For the text-containing cell, return its midpoint in [x, y] coordinate format. 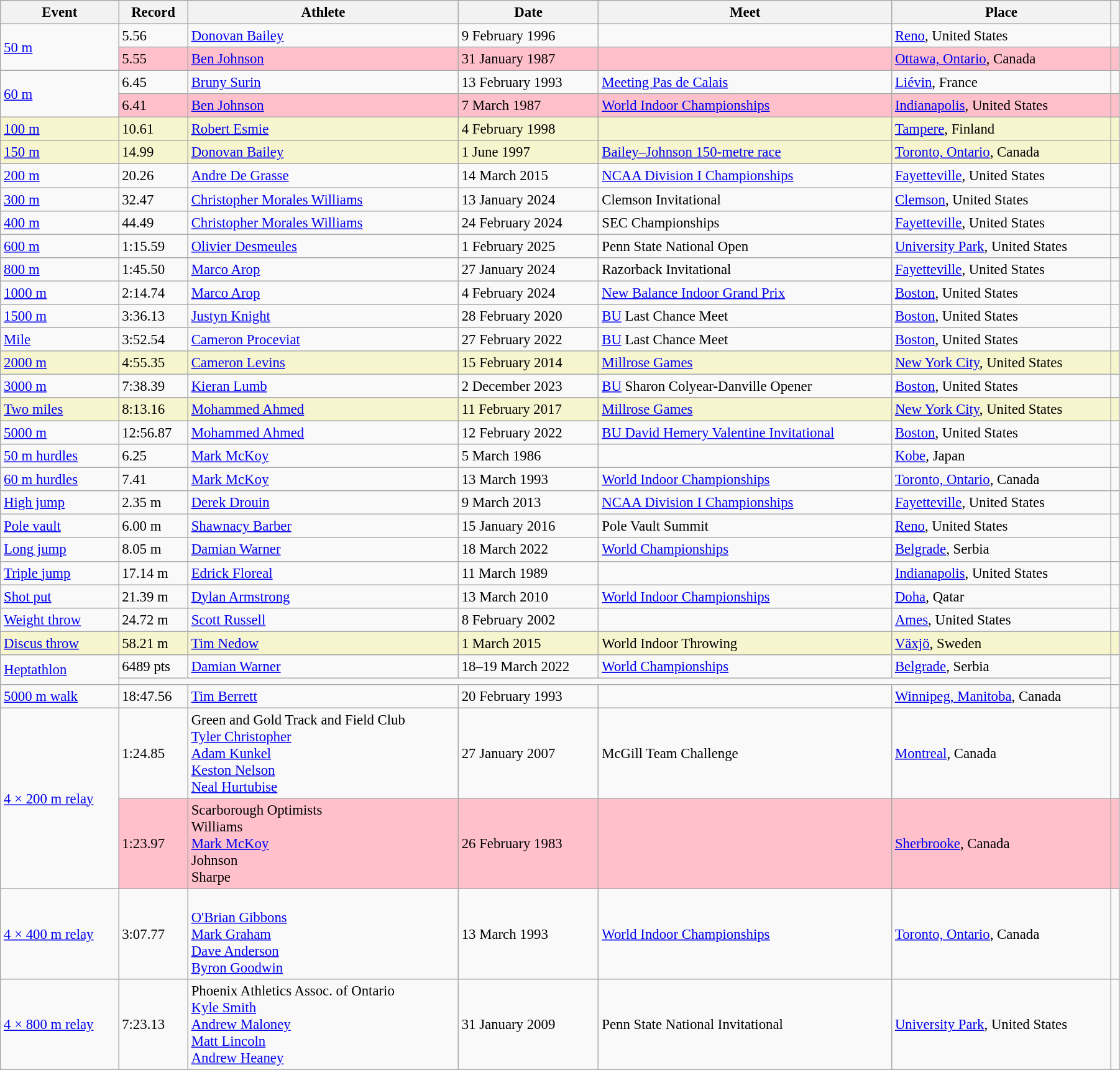
3:07.77 [154, 935]
Robert Esmie [323, 129]
5.55 [154, 59]
6489 pts [154, 667]
Cameron Levins [323, 363]
1:24.85 [154, 753]
58.21 m [154, 643]
18–19 March 2022 [528, 667]
High jump [60, 503]
12:56.87 [154, 433]
Kieran Lumb [323, 386]
24 February 2024 [528, 222]
Andre De Grasse [323, 176]
31 January 1987 [528, 59]
1:45.50 [154, 269]
O'Brian GibbonsMark GrahamDave AndersonByron Goodwin [323, 935]
3:52.54 [154, 339]
Sherbrooke, Canada [1002, 844]
1 March 2015 [528, 643]
17.14 m [154, 573]
Olivier Desmeules [323, 246]
McGill Team Challenge [745, 753]
3000 m [60, 386]
Ames, United States [1002, 620]
Razorback Invitational [745, 269]
7:38.39 [154, 386]
BU David Hemery Valentine Invitational [745, 433]
5000 m [60, 433]
13 January 2024 [528, 199]
15 January 2016 [528, 526]
Shawnacy Barber [323, 526]
Tim Berrett [323, 697]
Shot put [60, 597]
BU Sharon Colyear-Danville Opener [745, 386]
Bruny Surin [323, 83]
13 February 1993 [528, 83]
Dylan Armstrong [323, 597]
44.49 [154, 222]
9 March 2013 [528, 503]
15 February 2014 [528, 363]
28 February 2020 [528, 316]
1 February 2025 [528, 246]
31 January 2009 [528, 1025]
200 m [60, 176]
Bailey–Johnson 150-metre race [745, 152]
Meet [745, 12]
10.61 [154, 129]
2000 m [60, 363]
60 m [60, 94]
3:36.13 [154, 316]
Place [1002, 12]
6.41 [154, 106]
6.45 [154, 83]
27 January 2007 [528, 753]
Doha, Qatar [1002, 597]
1:23.97 [154, 844]
Montreal, Canada [1002, 753]
8 February 2002 [528, 620]
800 m [60, 269]
2:14.74 [154, 293]
Weight throw [60, 620]
Penn State National Invitational [745, 1025]
6.00 m [154, 526]
24.72 m [154, 620]
1:15.59 [154, 246]
Winnipeg, Manitoba, Canada [1002, 697]
1 June 1997 [528, 152]
World Indoor Throwing [745, 643]
100 m [60, 129]
4 × 400 m relay [60, 935]
5 March 1986 [528, 456]
400 m [60, 222]
Discus throw [60, 643]
18 March 2022 [528, 550]
4 × 200 m relay [60, 798]
300 m [60, 199]
Ottawa, Ontario, Canada [1002, 59]
11 March 1989 [528, 573]
Edrick Floreal [323, 573]
Cameron Proceviat [323, 339]
Justyn Knight [323, 316]
20.26 [154, 176]
26 February 1983 [528, 844]
32.47 [154, 199]
SEC Championships [745, 222]
Long jump [60, 550]
20 February 1993 [528, 697]
Tim Nedow [323, 643]
Penn State National Open [745, 246]
Meeting Pas de Calais [745, 83]
Record [154, 12]
14 March 2015 [528, 176]
Scott Russell [323, 620]
13 March 2010 [528, 597]
Tampere, Finland [1002, 129]
50 m [60, 47]
Derek Drouin [323, 503]
7 March 1987 [528, 106]
Green and Gold Track and Field ClubTyler ChristopherAdam KunkelKeston NelsonNeal Hurtubise [323, 753]
Event [60, 12]
4 February 1998 [528, 129]
12 February 2022 [528, 433]
7.41 [154, 480]
21.39 m [154, 597]
8:13.16 [154, 409]
Date [528, 12]
8.05 m [154, 550]
9 February 1996 [528, 36]
27 February 2022 [528, 339]
2.35 m [154, 503]
60 m hurdles [60, 480]
Phoenix Athletics Assoc. of OntarioKyle SmithAndrew MaloneyMatt LincolnAndrew Heaney [323, 1025]
18:47.56 [154, 697]
Heptathlon [60, 670]
150 m [60, 152]
50 m hurdles [60, 456]
600 m [60, 246]
Triple jump [60, 573]
1500 m [60, 316]
Two miles [60, 409]
Clemson, United States [1002, 199]
Scarborough OptimistsWilliamsMark McKoyJohnsonSharpe [323, 844]
4 February 2024 [528, 293]
1000 m [60, 293]
Pole Vault Summit [745, 526]
Athlete [323, 12]
7:23.13 [154, 1025]
6.25 [154, 456]
New Balance Indoor Grand Prix [745, 293]
11 February 2017 [528, 409]
Växjö, Sweden [1002, 643]
4 × 800 m relay [60, 1025]
14.99 [154, 152]
Pole vault [60, 526]
Kobe, Japan [1002, 456]
4:55.35 [154, 363]
Liévin, France [1002, 83]
Clemson Invitational [745, 199]
Mile [60, 339]
27 January 2024 [528, 269]
5.56 [154, 36]
5000 m walk [60, 697]
2 December 2023 [528, 386]
